Capture the cell that displays the provided text and extract its [x, y] central coordinate. 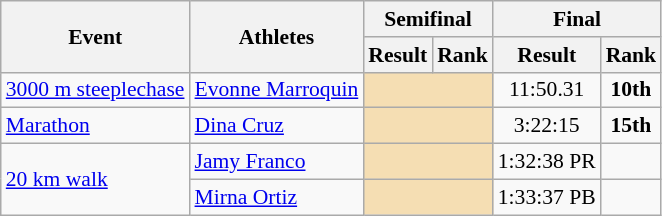
Marathon [96, 126]
20 km walk [96, 180]
Evonne Marroquin [277, 90]
Mirna Ortiz [277, 197]
Athletes [277, 36]
Dina Cruz [277, 126]
15th [632, 126]
1:33:37 PB [547, 197]
Semifinal [428, 19]
11:50.31 [547, 90]
3:22:15 [547, 126]
Jamy Franco [277, 162]
Final [577, 19]
10th [632, 90]
Event [96, 36]
1:32:38 PR [547, 162]
3000 m steeplechase [96, 90]
